Determine the [x, y] coordinate at the center of the cell enclosing the given text.  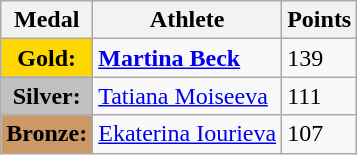
Tatiana Moiseeva [188, 96]
Medal [47, 20]
Bronze: [47, 134]
Ekaterina Iourieva [188, 134]
111 [320, 96]
139 [320, 58]
Points [320, 20]
107 [320, 134]
Martina Beck [188, 58]
Silver: [47, 96]
Athlete [188, 20]
Gold: [47, 58]
